For the text-containing cell, return its midpoint in [x, y] coordinate format. 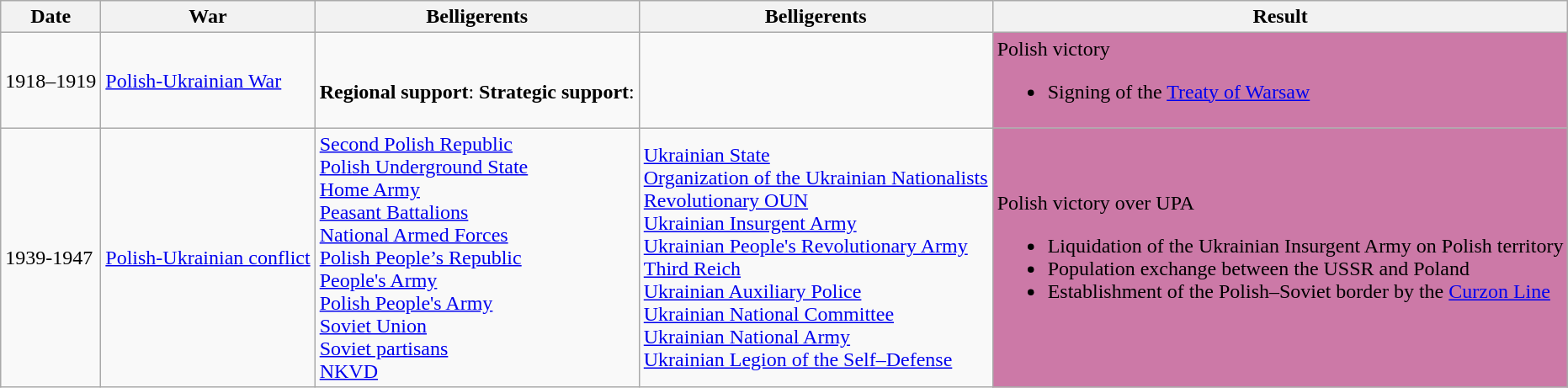
Date [50, 17]
Result [1280, 17]
Polish-Ukrainian War [208, 81]
1939-1947 [50, 258]
Regional support: Strategic support: [476, 81]
1918–1919 [50, 81]
Polish-Ukrainian conflict [208, 258]
War [208, 17]
Polish victorySigning of the Treaty of Warsaw [1280, 81]
